Scan for the cell matching the given text and deliver its [x, y] coordinate at center. 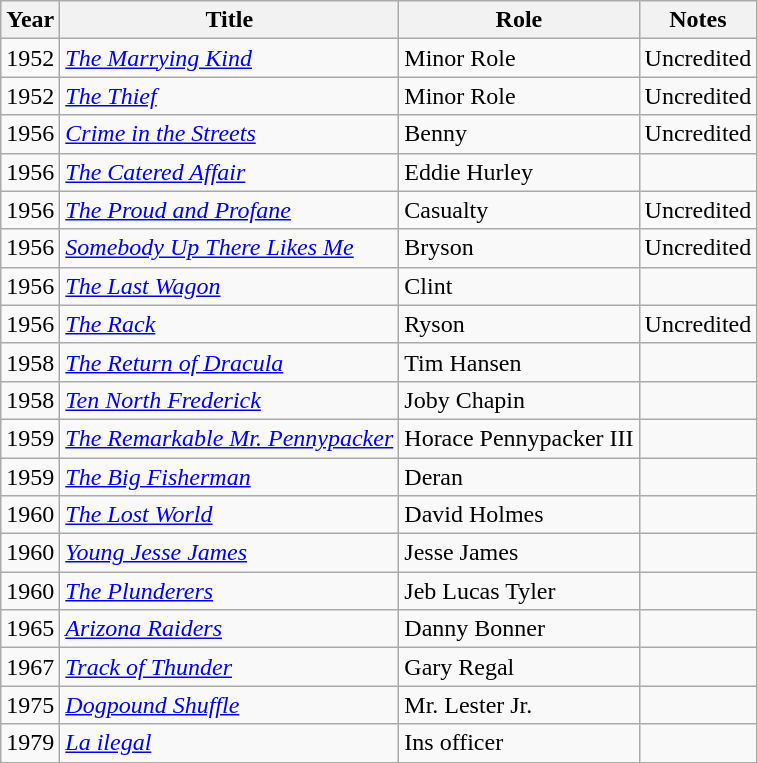
David Holmes [519, 515]
The Lost World [230, 515]
Role [519, 20]
The Catered Affair [230, 172]
Title [230, 20]
Ryson [519, 324]
Mr. Lester Jr. [519, 705]
The Rack [230, 324]
1975 [30, 705]
Notes [698, 20]
Horace Pennypacker III [519, 438]
Eddie Hurley [519, 172]
Bryson [519, 248]
The Marrying Kind [230, 58]
Dogpound Shuffle [230, 705]
Deran [519, 477]
The Plunderers [230, 591]
1965 [30, 629]
The Proud and Profane [230, 210]
Young Jesse James [230, 553]
The Remarkable Mr. Pennypacker [230, 438]
Gary Regal [519, 667]
The Thief [230, 96]
Joby Chapin [519, 400]
The Big Fisherman [230, 477]
1967 [30, 667]
Arizona Raiders [230, 629]
Year [30, 20]
Clint [519, 286]
Casualty [519, 210]
Ten North Frederick [230, 400]
The Return of Dracula [230, 362]
The Last Wagon [230, 286]
Somebody Up There Likes Me [230, 248]
Track of Thunder [230, 667]
Danny Bonner [519, 629]
Jesse James [519, 553]
Ins officer [519, 743]
1979 [30, 743]
La ilegal [230, 743]
Jeb Lucas Tyler [519, 591]
Tim Hansen [519, 362]
Crime in the Streets [230, 134]
Benny [519, 134]
